Identify which cell holds the provided text, then report its (x, y) central coordinate. 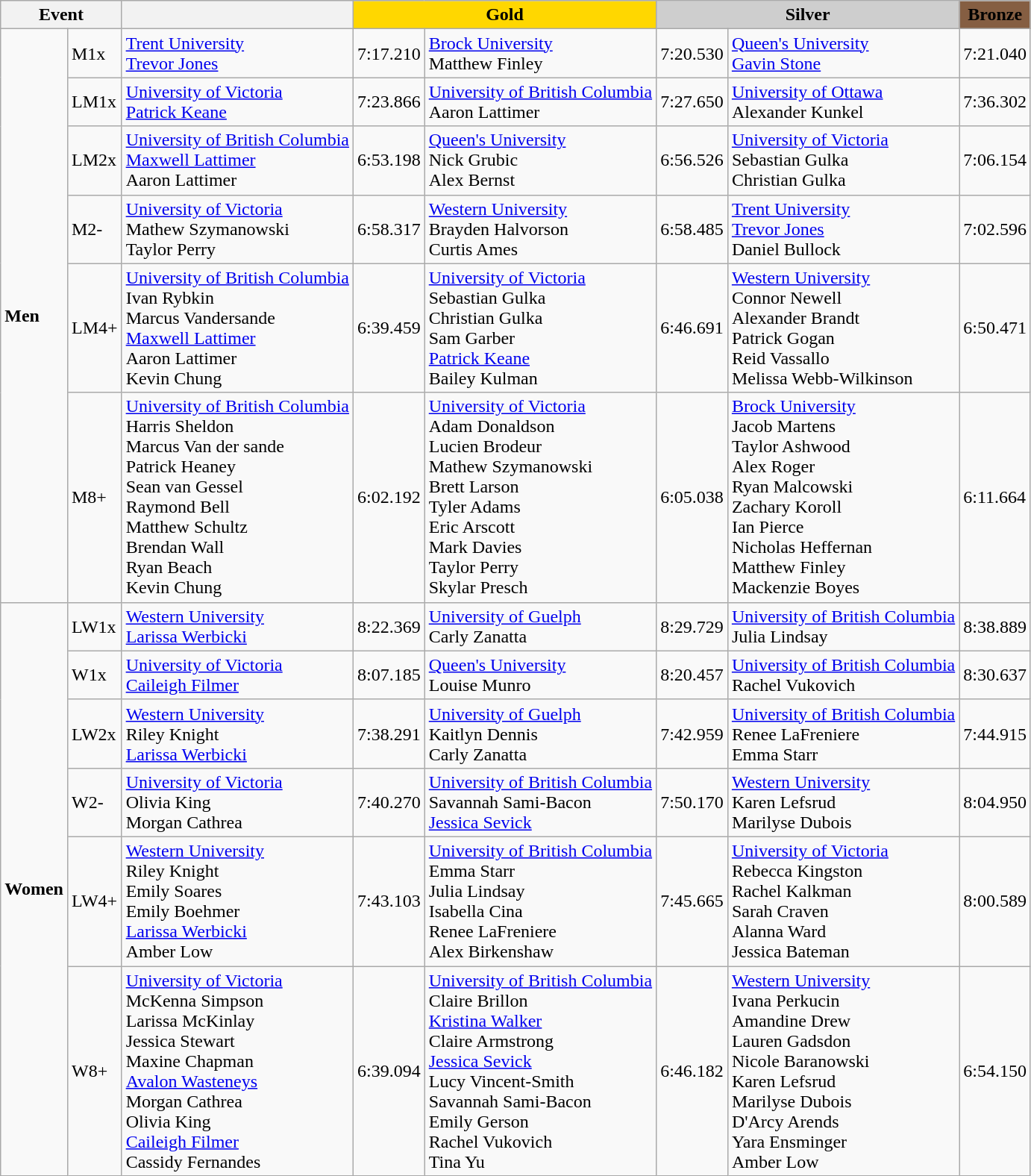
University of VictoriaAdam DonaldsonLucien BrodeurMathew SzymanowskiBrett LarsonTyler AdamsEric ArscottMark DaviesTaylor PerrySkylar Presch (540, 497)
University of British ColumbiaJulia Lindsay (843, 627)
6:46.691 (692, 328)
University of British ColumbiaSavannah Sami-BaconJessica Sevick (540, 802)
University of British ColumbiaAaron Lattimer (540, 101)
6:58.485 (692, 229)
6:54.150 (995, 1070)
Queen's UniversityNick GrubicAlex Bernst (540, 160)
7:45.665 (692, 901)
6:46.182 (692, 1070)
6:39.459 (389, 328)
8:22.369 (389, 627)
7:44.915 (995, 734)
University of GuelphCarly Zanatta (540, 627)
University of VictoriaRebecca KingstonRachel KalkmanSarah CravenAlanna WardJessica Bateman (843, 901)
8:00.589 (995, 901)
7:50.170 (692, 802)
Women (34, 889)
8:38.889 (995, 627)
8:30.637 (995, 675)
Trent University Trevor JonesDaniel Bullock (843, 229)
8:07.185 (389, 675)
University of British ColumbiaRachel Vukovich (843, 675)
7:43.103 (389, 901)
7:17.210 (389, 54)
LM1x (94, 101)
W2- (94, 802)
LW4+ (94, 901)
6:50.471 (995, 328)
Western UniversityIvana PerkucinAmandine DrewLauren GadsdonNicole BaranowskiKaren LefsrudMarilyse DuboisD'Arcy ArendsYara EnsmingerAmber Low (843, 1070)
7:20.530 (692, 54)
W8+ (94, 1070)
8:20.457 (692, 675)
University of OttawaAlexander Kunkel (843, 101)
6:58.317 (389, 229)
7:02.596 (995, 229)
Men (34, 316)
7:06.154 (995, 160)
LM4+ (94, 328)
6:56.526 (692, 160)
LW1x (94, 627)
University of British ColumbiaIvan RybkinMarcus VandersandeMaxwell LattimerAaron LattimerKevin Chung (237, 328)
Brock UniversityMatthew Finley (540, 54)
6:02.192 (389, 497)
7:36.302 (995, 101)
Trent University Trevor Jones (237, 54)
6:53.198 (389, 160)
W1x (94, 675)
University of VictoriaCaileigh Filmer (237, 675)
7:23.866 (389, 101)
6:05.038 (692, 497)
Event (61, 15)
University of VictoriaMathew SzymanowskiTaylor Perry (237, 229)
Western UniversityBrayden HalvorsonCurtis Ames (540, 229)
M8+ (94, 497)
Silver (808, 15)
University of GuelphKaitlyn DennisCarly Zanatta (540, 734)
7:21.040 (995, 54)
Queen's UniversityLouise Munro (540, 675)
7:42.959 (692, 734)
M1x (94, 54)
Western UniversityRiley KnightEmily SoaresEmily BoehmerLarissa WerbickiAmber Low (237, 901)
Western UniversityKaren LefsrudMarilyse Dubois (843, 802)
University of Victoria Patrick Keane (237, 101)
7:38.291 (389, 734)
LW2x (94, 734)
Gold (504, 15)
Western UniversityConnor NewellAlexander BrandtPatrick GoganReid VassalloMelissa Webb-Wilkinson (843, 328)
8:04.950 (995, 802)
8:29.729 (692, 627)
6:11.664 (995, 497)
M2- (94, 229)
6:39.094 (389, 1070)
University of British ColumbiaEmma StarrJulia LindsayIsabella CinaRenee LaFreniereAlex Birkenshaw (540, 901)
Brock UniversityJacob MartensTaylor AshwoodAlex RogerRyan MalcowskiZachary KorollIan PierceNicholas HeffernanMatthew FinleyMackenzie Boyes (843, 497)
University of VictoriaSebastian GulkaChristian GulkaSam Garber Patrick KeaneBailey Kulman (540, 328)
University of British ColumbiaMaxwell LattimerAaron Lattimer (237, 160)
Western UniversityLarissa Werbicki (237, 627)
University of VictoriaOlivia KingMorgan Cathrea (237, 802)
7:27.650 (692, 101)
Western UniversityRiley KnightLarissa Werbicki (237, 734)
Queen's UniversityGavin Stone (843, 54)
Bronze (995, 15)
LM2x (94, 160)
University of VictoriaSebastian GulkaChristian Gulka (843, 160)
University of British ColumbiaRenee LaFreniereEmma Starr (843, 734)
7:40.270 (389, 802)
